Scan for the cell matching the given text and deliver its (x, y) coordinate at center. 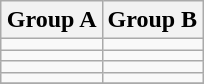
Group A (52, 20)
Group B (152, 20)
